Capture the cell that displays the provided text and extract its [X, Y] central coordinate. 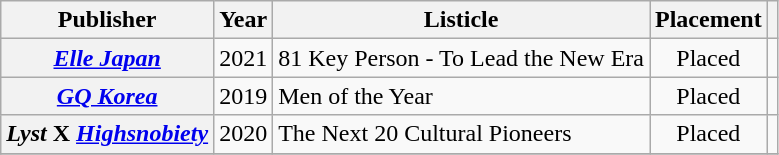
Lyst X Highsnobiety [108, 134]
2021 [244, 58]
The Next 20 Cultural Pioneers [462, 134]
Elle Japan [108, 58]
Publisher [108, 20]
2020 [244, 134]
GQ Korea [108, 96]
81 Key Person - To Lead the New Era [462, 58]
Men of the Year [462, 96]
Placement [709, 20]
Year [244, 20]
2019 [244, 96]
Listicle [462, 20]
